For the text-containing cell, return its midpoint in (X, Y) coordinate format. 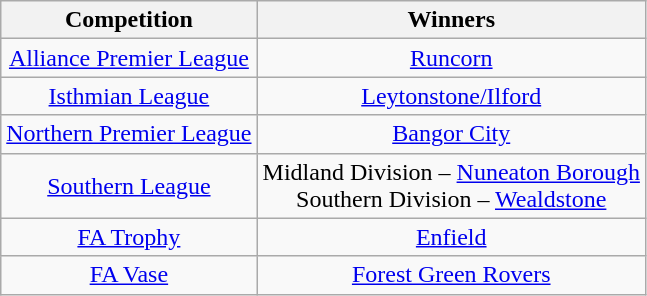
Competition (129, 20)
Forest Green Rovers (451, 275)
Midland Division – Nuneaton BoroughSouthern Division – Wealdstone (451, 186)
Winners (451, 20)
Isthmian League (129, 96)
FA Trophy (129, 237)
Southern League (129, 186)
Enfield (451, 237)
Runcorn (451, 58)
Northern Premier League (129, 134)
FA Vase (129, 275)
Alliance Premier League (129, 58)
Bangor City (451, 134)
Leytonstone/Ilford (451, 96)
